Detect which cell encompasses the target text, then output its [x, y] center coordinate. 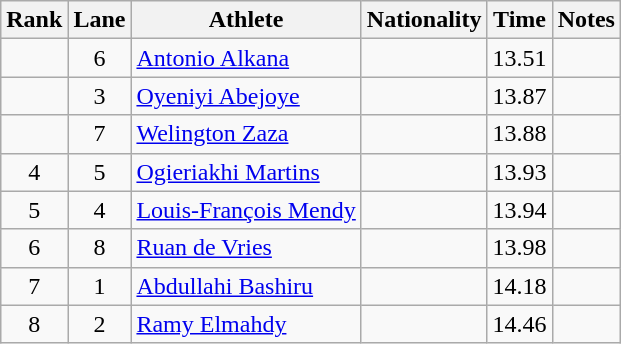
13.94 [520, 210]
Oyeniyi Abejoye [246, 96]
Lane [100, 20]
2 [100, 324]
13.88 [520, 134]
Welington Zaza [246, 134]
Louis-François Mendy [246, 210]
1 [100, 286]
3 [100, 96]
Ramy Elmahdy [246, 324]
Notes [586, 20]
Time [520, 20]
13.98 [520, 248]
Ruan de Vries [246, 248]
Ogieriakhi Martins [246, 172]
Athlete [246, 20]
Nationality [424, 20]
Abdullahi Bashiru [246, 286]
14.18 [520, 286]
Antonio Alkana [246, 58]
13.87 [520, 96]
13.51 [520, 58]
13.93 [520, 172]
Rank [34, 20]
14.46 [520, 324]
